Capture the cell that displays the provided text and extract its [X, Y] central coordinate. 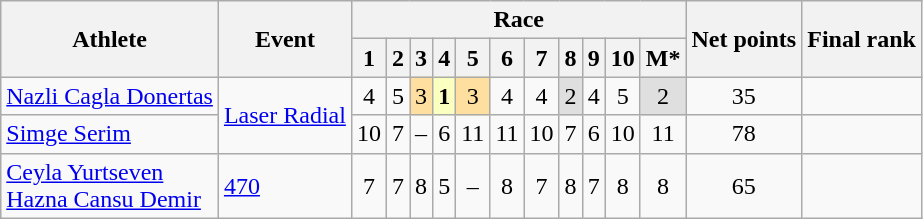
470 [284, 186]
Race [518, 20]
Athlete [110, 39]
35 [744, 96]
Laser Radial [284, 115]
65 [744, 186]
Simge Serim [110, 134]
Nazli Cagla Donertas [110, 96]
Event [284, 39]
Net points [744, 39]
78 [744, 134]
Final rank [862, 39]
9 [594, 58]
M* [663, 58]
Ceyla YurtsevenHazna Cansu Demir [110, 186]
